Return the [X, Y] coordinate for the center point of the cell that contains the specified text.  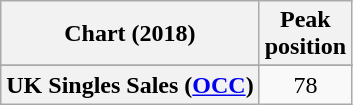
UK Singles Sales (OCC) [130, 85]
Peakposition [305, 34]
Chart (2018) [130, 34]
78 [305, 85]
